Output the (x, y) coordinate of the center of the cell containing the given text.  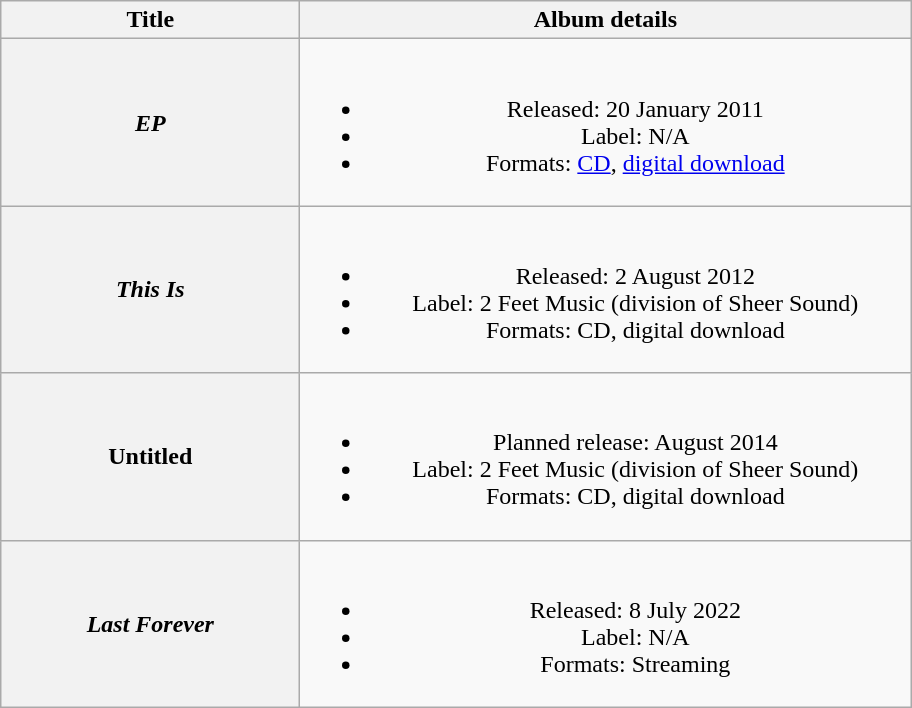
This Is (150, 290)
Last Forever (150, 624)
Album details (606, 20)
Released: 20 January 2011Label: N/AFormats: CD, digital download (606, 122)
Released: 2 August 2012Label: 2 Feet Music (division of Sheer Sound)Formats: CD, digital download (606, 290)
EP (150, 122)
Planned release: August 2014Label: 2 Feet Music (division of Sheer Sound)Formats: CD, digital download (606, 456)
Title (150, 20)
Untitled (150, 456)
Released: 8 July 2022Label: N/AFormats: Streaming (606, 624)
